Extract the [x, y] coordinate from the center of the cell holding the provided text.  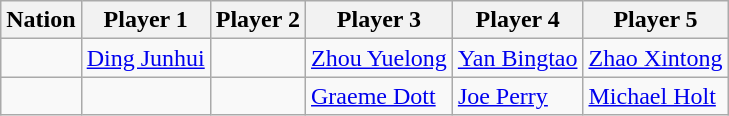
Zhao Xintong [656, 58]
Nation [41, 20]
Player 3 [380, 20]
Michael Holt [656, 96]
Player 1 [146, 20]
Joe Perry [518, 96]
Ding Junhui [146, 58]
Yan Bingtao [518, 58]
Zhou Yuelong [380, 58]
Graeme Dott [380, 96]
Player 5 [656, 20]
Player 2 [258, 20]
Player 4 [518, 20]
